Extract the (x, y) coordinate from the center of the cell holding the provided text.  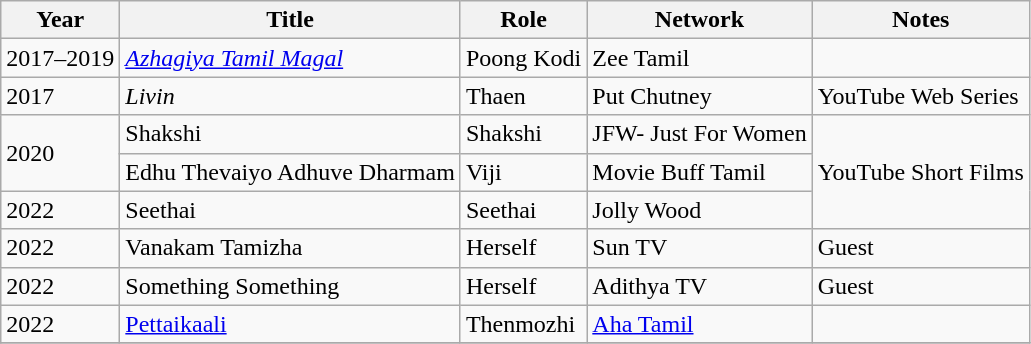
Livin (290, 96)
Title (290, 20)
Poong Kodi (523, 58)
2020 (60, 153)
2017–2019 (60, 58)
Thenmozhi (523, 324)
2017 (60, 96)
Edhu Thevaiyo Adhuve Dharmam (290, 172)
Something Something (290, 286)
YouTube Web Series (920, 96)
Vanakam Tamizha (290, 248)
Zee Tamil (700, 58)
Role (523, 20)
Put Chutney (700, 96)
Network (700, 20)
YouTube Short Films (920, 172)
Viji (523, 172)
Notes (920, 20)
Year (60, 20)
Adithya TV (700, 286)
Pettaikaali (290, 324)
JFW- Just For Women (700, 134)
Movie Buff Tamil (700, 172)
Sun TV (700, 248)
Jolly Wood (700, 210)
Aha Tamil (700, 324)
Azhagiya Tamil Magal (290, 58)
Thaen (523, 96)
